Provide the [x, y] coordinate of the cell's center where the given text is located.  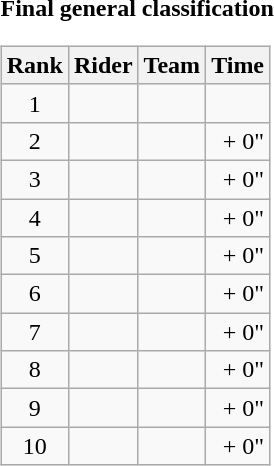
Time [238, 65]
10 [34, 446]
8 [34, 370]
6 [34, 294]
2 [34, 141]
Team [172, 65]
4 [34, 217]
Rank [34, 65]
9 [34, 408]
Rider [103, 65]
1 [34, 103]
3 [34, 179]
5 [34, 256]
7 [34, 332]
